Locate the cell with the specified text and output its [X, Y] center coordinate. 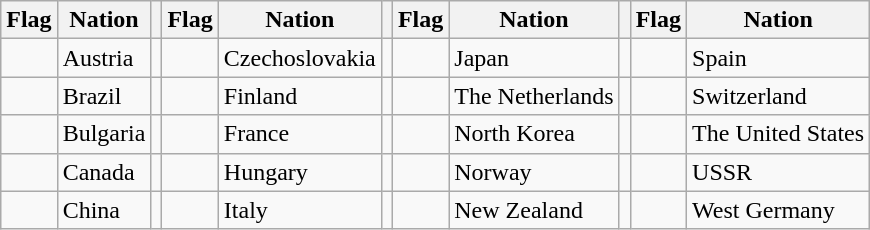
Austria [104, 58]
Spain [778, 58]
North Korea [534, 134]
USSR [778, 172]
Bulgaria [104, 134]
China [104, 210]
The United States [778, 134]
New Zealand [534, 210]
Czechoslovakia [300, 58]
The Netherlands [534, 96]
Finland [300, 96]
Brazil [104, 96]
France [300, 134]
Switzerland [778, 96]
Hungary [300, 172]
Norway [534, 172]
Canada [104, 172]
Japan [534, 58]
West Germany [778, 210]
Italy [300, 210]
